Identify which cell holds the provided text, then report its [X, Y] central coordinate. 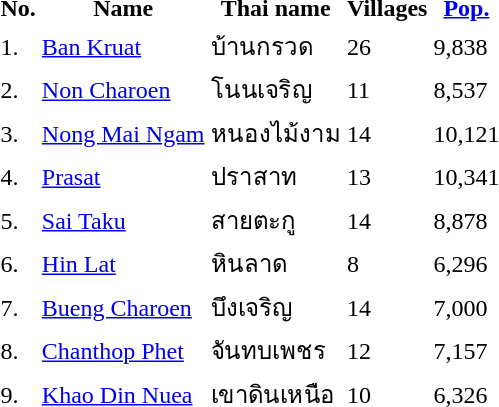
Ban Kruat [123, 46]
ปราสาท [276, 176]
8 [388, 264]
จันทบเพชร [276, 350]
26 [388, 46]
Sai Taku [123, 220]
11 [388, 90]
13 [388, 176]
บ้านกรวด [276, 46]
หนองไม้งาม [276, 133]
บึงเจริญ [276, 307]
12 [388, 350]
Nong Mai Ngam [123, 133]
สายตะกู [276, 220]
Bueng Charoen [123, 307]
โนนเจริญ [276, 90]
Chanthop Phet [123, 350]
หินลาด [276, 264]
Hin Lat [123, 264]
Non Charoen [123, 90]
Prasat [123, 176]
